Return [x, y] of the center of cell containing provided text 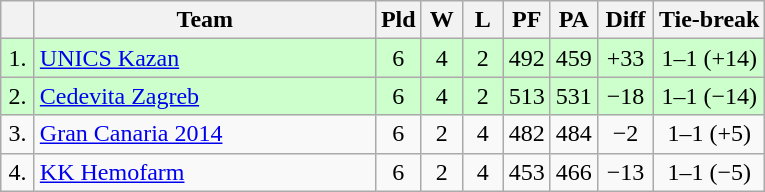
W [442, 20]
531 [574, 96]
PF [526, 20]
1–1 (−14) [709, 96]
Tie-break [709, 20]
513 [526, 96]
PA [574, 20]
4. [18, 172]
−18 [625, 96]
3. [18, 134]
453 [526, 172]
1–1 (−5) [709, 172]
1–1 (+14) [709, 58]
Gran Canaria 2014 [204, 134]
Diff [625, 20]
1–1 (+5) [709, 134]
+33 [625, 58]
484 [574, 134]
Pld [398, 20]
UNICS Kazan [204, 58]
482 [526, 134]
−13 [625, 172]
L [482, 20]
Team [204, 20]
1. [18, 58]
−2 [625, 134]
492 [526, 58]
2. [18, 96]
KK Hemofarm [204, 172]
466 [574, 172]
Cedevita Zagreb [204, 96]
459 [574, 58]
